Scan for the cell matching the given text and deliver its (x, y) coordinate at center. 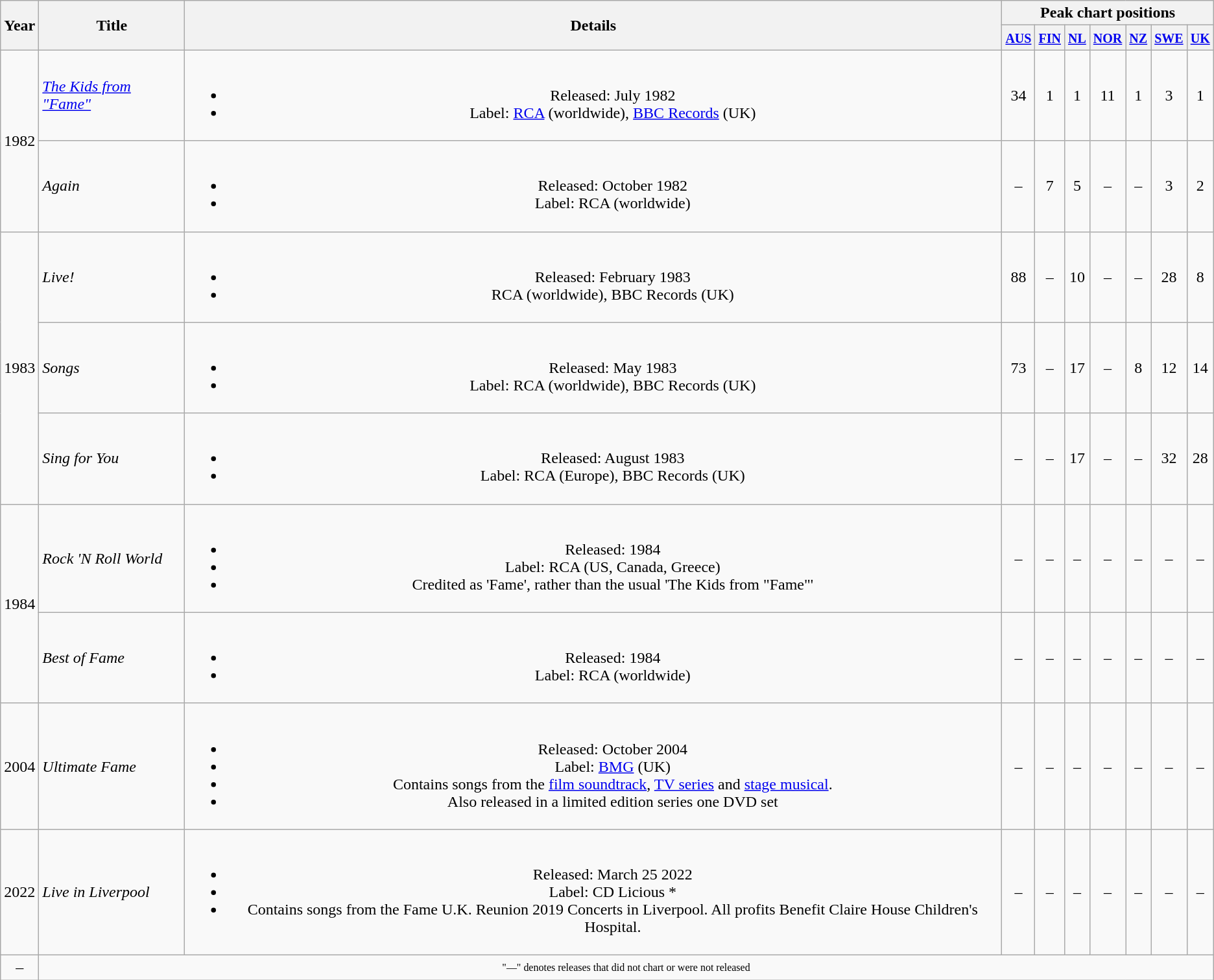
88 (1018, 277)
Live! (112, 277)
Released: 1984Label: RCA (worldwide) (593, 658)
1984 (19, 603)
Released: February 1983RCA (worldwide), BBC Records (UK) (593, 277)
Best of Fame (112, 658)
34 (1018, 95)
1983 (19, 368)
Released: October 1982Label: RCA (worldwide) (593, 186)
Again (112, 186)
"—" denotes releases that did not chart or were not released (626, 967)
Peak chart positions (1108, 13)
Year (19, 25)
Details (593, 25)
Released: August 1983Label: RCA (Europe), BBC Records (UK) (593, 459)
AUS (1018, 38)
Title (112, 25)
NL (1077, 38)
1982 (19, 141)
5 (1077, 186)
Released: 1984Label: RCA (US, Canada, Greece)Credited as 'Fame', rather than the usual 'The Kids from "Fame"' (593, 558)
32 (1169, 459)
SWE (1169, 38)
Songs (112, 368)
2 (1200, 186)
NZ (1139, 38)
The Kids from "Fame" (112, 95)
73 (1018, 368)
FIN (1050, 38)
Rock 'N Roll World (112, 558)
NOR (1108, 38)
14 (1200, 368)
UK (1200, 38)
Ultimate Fame (112, 766)
2022 (19, 892)
12 (1169, 368)
Live in Liverpool (112, 892)
11 (1108, 95)
Released: May 1983Label: RCA (worldwide), BBC Records (UK) (593, 368)
2004 (19, 766)
7 (1050, 186)
Sing for You (112, 459)
Released: July 1982Label: RCA (worldwide), BBC Records (UK) (593, 95)
10 (1077, 277)
